Output the (x, y) coordinate of the center of the cell containing the given text.  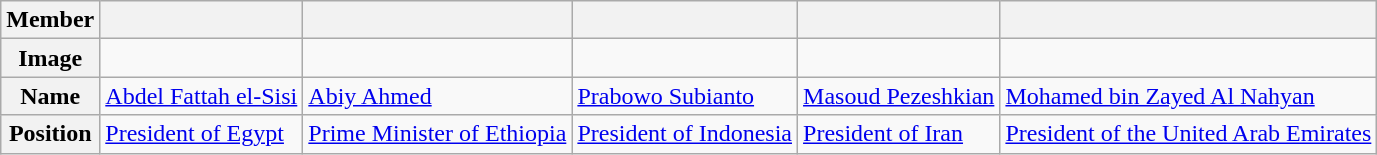
Mohamed bin Zayed Al Nahyan (1188, 96)
Abiy Ahmed (438, 96)
Name (50, 96)
President of Iran (899, 134)
Abdel Fattah el-Sisi (202, 96)
President of Egypt (202, 134)
Position (50, 134)
Prabowo Subianto (685, 96)
Member (50, 20)
President of Indonesia (685, 134)
Masoud Pezeshkian (899, 96)
Image (50, 58)
President of the United Arab Emirates (1188, 134)
Prime Minister of Ethiopia (438, 134)
